Return (X, Y) of the center of cell containing provided text 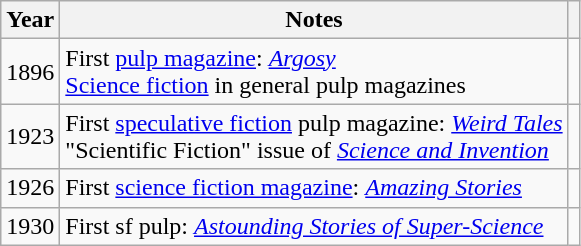
First pulp magazine: ArgosyScience fiction in general pulp magazines (314, 72)
1923 (30, 136)
First speculative fiction pulp magazine: Weird Tales"Scientific Fiction" issue of Science and Invention (314, 136)
Notes (314, 20)
1926 (30, 188)
Year (30, 20)
First science fiction magazine: Amazing Stories (314, 188)
First sf pulp: Astounding Stories of Super-Science (314, 226)
1930 (30, 226)
1896 (30, 72)
